Capture the cell that displays the provided text and extract its [x, y] central coordinate. 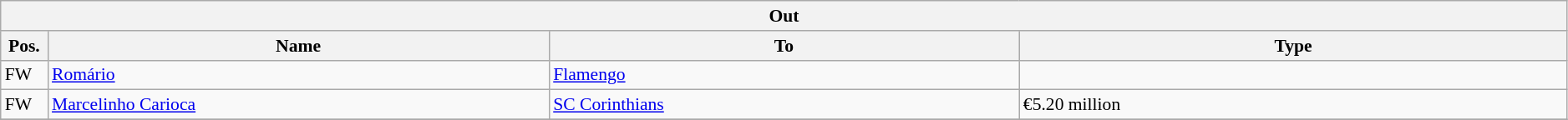
Out [784, 16]
€5.20 million [1293, 105]
SC Corinthians [784, 105]
Pos. [24, 46]
Name [298, 46]
Flamengo [784, 75]
Romário [298, 75]
Marcelinho Carioca [298, 105]
Type [1293, 46]
To [784, 46]
